Provide the (x, y) coordinate of the cell's center where the given text is located.  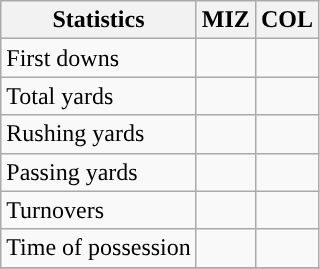
Statistics (99, 20)
MIZ (226, 20)
Rushing yards (99, 134)
COL (286, 20)
Time of possession (99, 248)
First downs (99, 58)
Passing yards (99, 172)
Total yards (99, 96)
Turnovers (99, 210)
